Provide the [X, Y] coordinate of the cell's center where the given text is located.  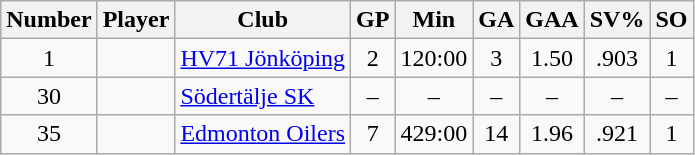
429:00 [434, 134]
GAA [552, 20]
35 [49, 134]
GA [496, 20]
Player [136, 20]
30 [49, 96]
Min [434, 20]
1.50 [552, 58]
120:00 [434, 58]
Södertälje SK [263, 96]
Club [263, 20]
HV71 Jönköping [263, 58]
3 [496, 58]
.903 [617, 58]
SO [672, 20]
14 [496, 134]
GP [373, 20]
1.96 [552, 134]
Number [49, 20]
SV% [617, 20]
Edmonton Oilers [263, 134]
2 [373, 58]
.921 [617, 134]
7 [373, 134]
